Extract the (X, Y) coordinate from the center of the cell holding the provided text.  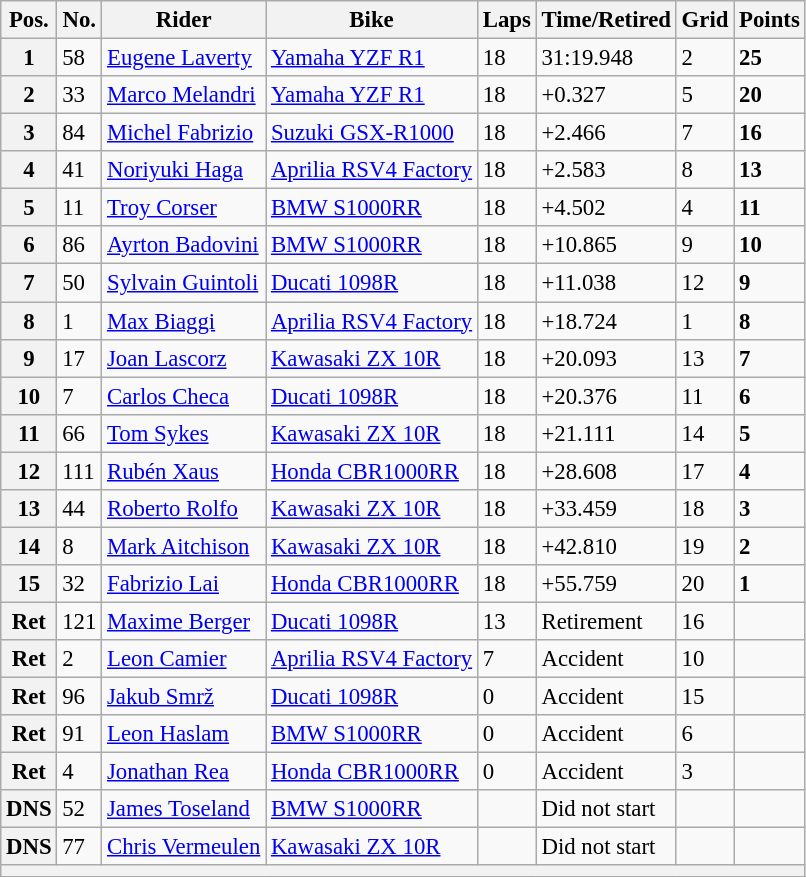
32 (80, 584)
+2.466 (606, 133)
+0.327 (606, 95)
121 (80, 621)
No. (80, 20)
33 (80, 95)
Chris Vermeulen (184, 847)
84 (80, 133)
Maxime Berger (184, 621)
+20.093 (606, 358)
86 (80, 245)
Time/Retired (606, 20)
58 (80, 58)
Tom Sykes (184, 433)
Pos. (29, 20)
Jonathan Rea (184, 772)
19 (704, 546)
Carlos Checa (184, 396)
50 (80, 283)
Eugene Laverty (184, 58)
Fabrizio Lai (184, 584)
Sylvain Guintoli (184, 283)
66 (80, 433)
Points (770, 20)
Michel Fabrizio (184, 133)
31:19.948 (606, 58)
+28.608 (606, 471)
44 (80, 509)
Grid (704, 20)
Bike (372, 20)
+42.810 (606, 546)
+18.724 (606, 321)
+21.111 (606, 433)
+20.376 (606, 396)
41 (80, 170)
+33.459 (606, 509)
Roberto Rolfo (184, 509)
Leon Haslam (184, 734)
Joan Lascorz (184, 358)
96 (80, 697)
91 (80, 734)
77 (80, 847)
Marco Melandri (184, 95)
+55.759 (606, 584)
Jakub Smrž (184, 697)
Rubén Xaus (184, 471)
Max Biaggi (184, 321)
Troy Corser (184, 208)
+2.583 (606, 170)
Retirement (606, 621)
52 (80, 809)
25 (770, 58)
Leon Camier (184, 659)
Laps (506, 20)
James Toseland (184, 809)
+10.865 (606, 245)
Rider (184, 20)
111 (80, 471)
+4.502 (606, 208)
+11.038 (606, 283)
Suzuki GSX-R1000 (372, 133)
Mark Aitchison (184, 546)
Ayrton Badovini (184, 245)
Noriyuki Haga (184, 170)
